Pinpoint the cell where the given text exists, returning its (X, Y) midpoint coordinate. 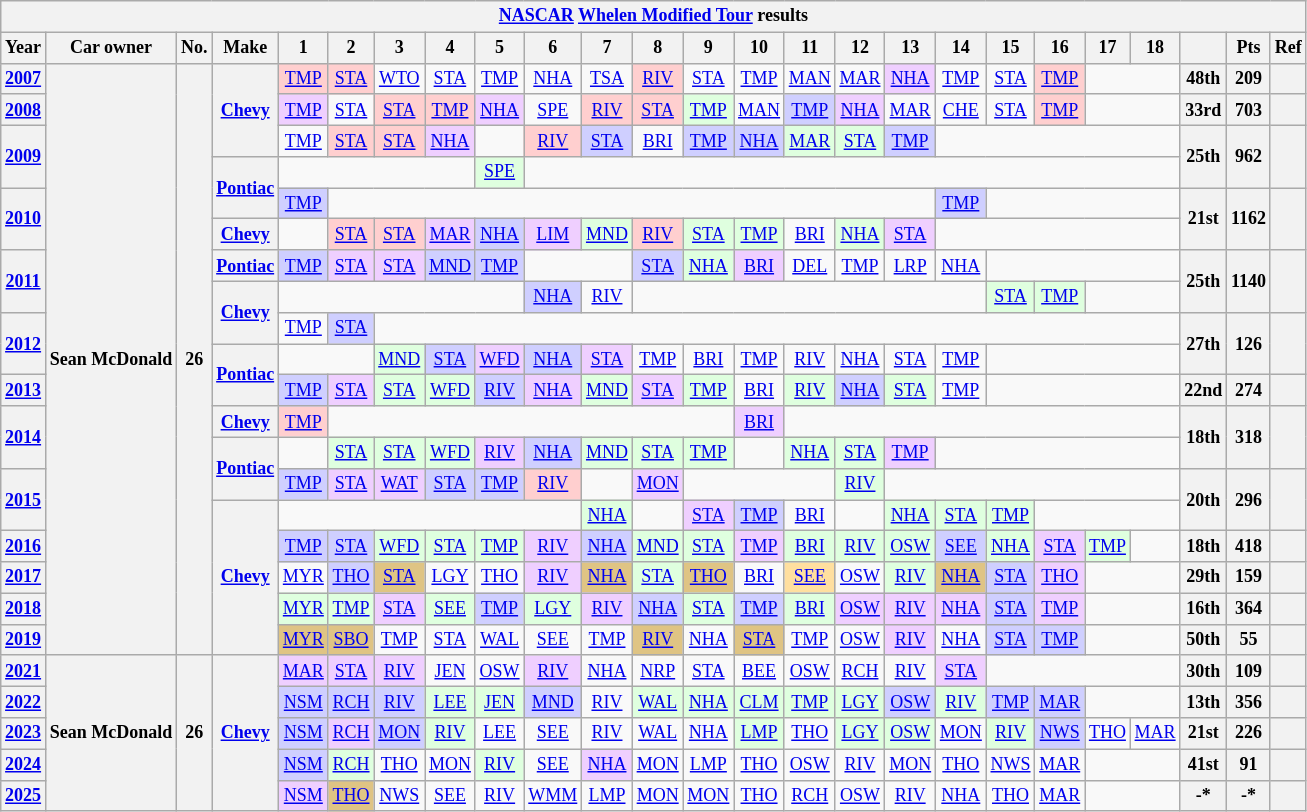
318 (1249, 437)
LRP (910, 266)
20th (1204, 499)
16 (1060, 48)
274 (1249, 390)
17 (1108, 48)
209 (1249, 78)
364 (1249, 608)
126 (1249, 343)
2018 (24, 608)
33rd (1204, 110)
14 (960, 48)
41st (1204, 764)
5 (500, 48)
WTO (400, 78)
NRP (658, 670)
WAT (400, 484)
2014 (24, 437)
Pts (1249, 48)
50th (1204, 640)
9 (708, 48)
1162 (1249, 219)
109 (1249, 670)
LIM (553, 234)
2015 (24, 499)
2012 (24, 343)
3 (400, 48)
2013 (24, 390)
48th (1204, 78)
Year (24, 48)
2 (351, 48)
CHE (960, 110)
30th (1204, 670)
Car owner (110, 48)
10 (760, 48)
91 (1249, 764)
DEL (810, 266)
WMM (553, 796)
15 (1010, 48)
NASCAR Whelen Modified Tour results (654, 16)
55 (1249, 640)
2022 (24, 702)
2016 (24, 546)
12 (860, 48)
418 (1249, 546)
13 (910, 48)
18 (1155, 48)
No. (194, 48)
4 (450, 48)
2009 (24, 156)
2017 (24, 578)
2019 (24, 640)
BEE (760, 670)
7 (608, 48)
6 (553, 48)
29th (1204, 578)
CLM (760, 702)
159 (1249, 578)
1 (303, 48)
2010 (24, 219)
Make (246, 48)
SBO (351, 640)
296 (1249, 499)
2023 (24, 734)
8 (658, 48)
16th (1204, 608)
2021 (24, 670)
2011 (24, 281)
11 (810, 48)
2007 (24, 78)
2025 (24, 796)
13th (1204, 702)
226 (1249, 734)
TSA (608, 78)
962 (1249, 156)
2024 (24, 764)
27th (1204, 343)
356 (1249, 702)
22nd (1204, 390)
Ref (1288, 48)
2008 (24, 110)
1140 (1249, 281)
703 (1249, 110)
